Search for the cell housing the specified text and yield its [x, y] center coordinate. 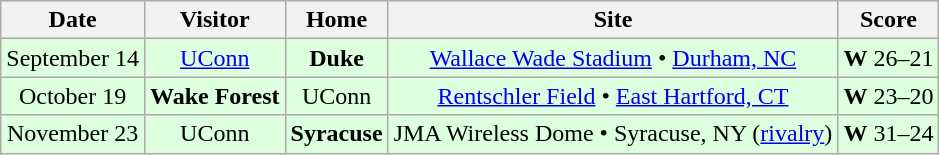
JMA Wireless Dome • Syracuse, NY (rivalry) [613, 134]
Wallace Wade Stadium • Durham, NC [613, 58]
W 31–24 [888, 134]
Site [613, 20]
Rentschler Field • East Hartford, CT [613, 96]
Home [336, 20]
Syracuse [336, 134]
Score [888, 20]
October 19 [73, 96]
W 26–21 [888, 58]
September 14 [73, 58]
November 23 [73, 134]
Visitor [214, 20]
Date [73, 20]
W 23–20 [888, 96]
Wake Forest [214, 96]
Duke [336, 58]
